Scan for the cell matching the given text and deliver its (x, y) coordinate at center. 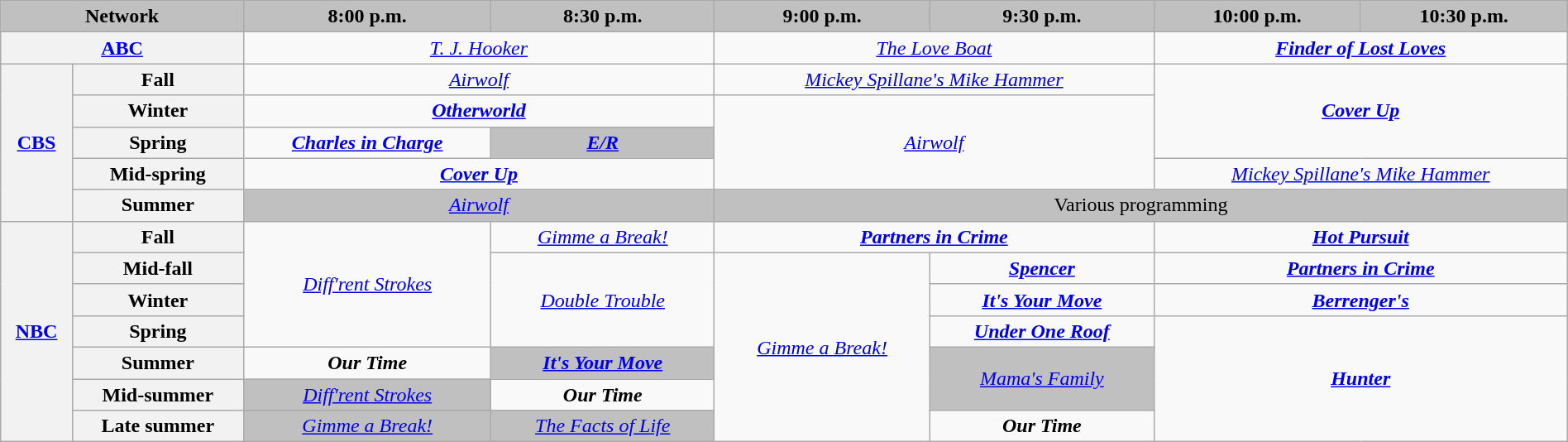
Mama's Family (1042, 378)
The Love Boat (935, 48)
10:30 p.m. (1464, 17)
The Facts of Life (603, 426)
T. J. Hooker (478, 48)
Charles in Charge (367, 142)
Mid-spring (157, 174)
Berrenger's (1360, 300)
9:30 p.m. (1042, 17)
Mid-fall (157, 268)
ABC (122, 48)
Mid-summer (157, 395)
Hunter (1360, 378)
E/R (603, 142)
Double Trouble (603, 300)
Network (122, 17)
Otherworld (478, 111)
8:00 p.m. (367, 17)
10:00 p.m. (1257, 17)
CBS (36, 142)
9:00 p.m. (822, 17)
Spencer (1042, 268)
Under One Roof (1042, 331)
8:30 p.m. (603, 17)
Finder of Lost Loves (1360, 48)
Various programming (1141, 205)
Hot Pursuit (1360, 237)
NBC (36, 331)
Late summer (157, 426)
